Search for the cell housing the specified text and yield its [x, y] center coordinate. 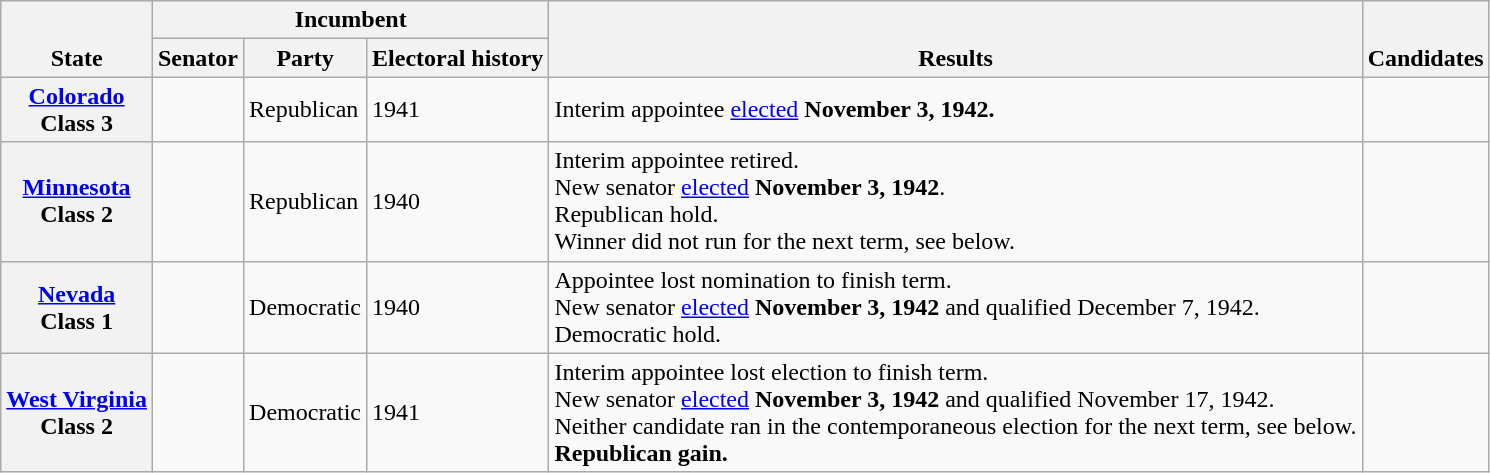
Results [956, 39]
ColoradoClass 3 [77, 110]
MinnesotaClass 2 [77, 202]
Interim appointee retired.New senator elected November 3, 1942.Republican hold.Winner did not run for the next term, see below. [956, 202]
Incumbent [350, 20]
Interim appointee elected November 3, 1942. [956, 110]
State [77, 39]
Appointee lost nomination to finish term.New senator elected November 3, 1942 and qualified December 7, 1942.Democratic hold. [956, 307]
NevadaClass 1 [77, 307]
Electoral history [458, 58]
West VirginiaClass 2 [77, 412]
Candidates [1426, 39]
Party [306, 58]
Senator [198, 58]
